Find where the given text appears and provide that cell's center as [x, y] coordinate. 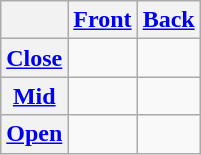
Mid [34, 96]
Front [102, 20]
Back [168, 20]
Open [34, 134]
Close [34, 58]
